Locate the cell with the specified text and output its (x, y) center coordinate. 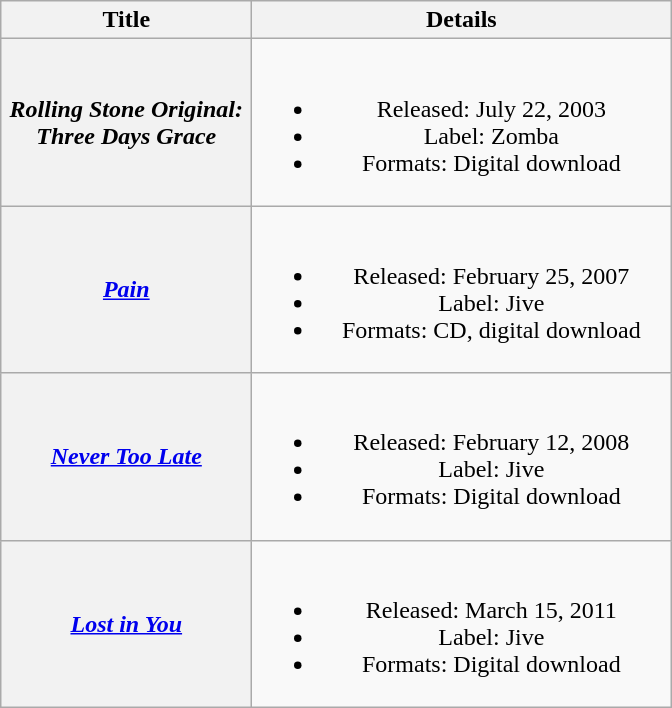
Pain (126, 290)
Title (126, 20)
Released: February 25, 2007Label: JiveFormats: CD, digital download (462, 290)
Details (462, 20)
Lost in You (126, 624)
Never Too Late (126, 456)
Released: March 15, 2011Label: JiveFormats: Digital download (462, 624)
Rolling Stone Original: Three Days Grace (126, 122)
Released: July 22, 2003Label: ZombaFormats: Digital download (462, 122)
Released: February 12, 2008Label: JiveFormats: Digital download (462, 456)
